Output the (x, y) coordinate of the center of the cell containing the given text.  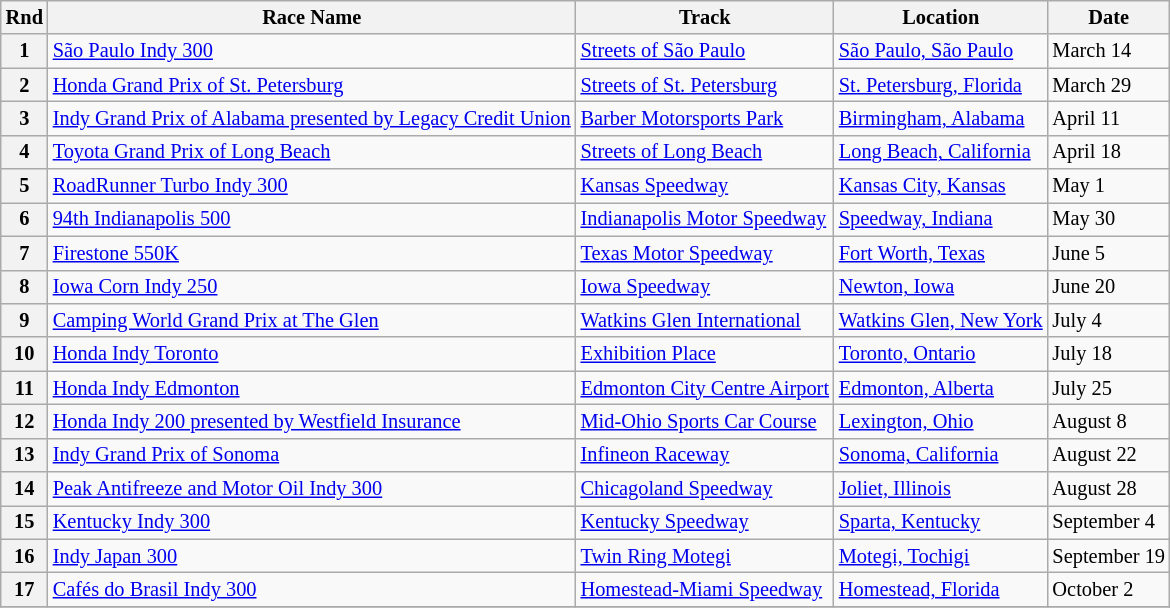
10 (24, 354)
Fort Worth, Texas (941, 253)
Firestone 550K (312, 253)
2 (24, 85)
October 2 (1109, 589)
Sonoma, California (941, 455)
Toyota Grand Prix of Long Beach (312, 152)
Indy Grand Prix of Alabama presented by Legacy Credit Union (312, 118)
4 (24, 152)
Joliet, Illinois (941, 489)
3 (24, 118)
Indy Grand Prix of Sonoma (312, 455)
Honda Indy Edmonton (312, 388)
Indy Japan 300 (312, 556)
6 (24, 219)
Barber Motorsports Park (705, 118)
St. Petersburg, Florida (941, 85)
Toronto, Ontario (941, 354)
Homestead-Miami Speedway (705, 589)
Chicagoland Speedway (705, 489)
16 (24, 556)
Peak Antifreeze and Motor Oil Indy 300 (312, 489)
March 14 (1109, 51)
Honda Indy Toronto (312, 354)
Birmingham, Alabama (941, 118)
Sparta, Kentucky (941, 522)
Cafés do Brasil Indy 300 (312, 589)
April 18 (1109, 152)
Kentucky Indy 300 (312, 522)
June 5 (1109, 253)
July 25 (1109, 388)
May 30 (1109, 219)
August 22 (1109, 455)
Rnd (24, 17)
July 4 (1109, 320)
Exhibition Place (705, 354)
Race Name (312, 17)
9 (24, 320)
Speedway, Indiana (941, 219)
11 (24, 388)
8 (24, 287)
São Paulo Indy 300 (312, 51)
94th Indianapolis 500 (312, 219)
Motegi, Tochigi (941, 556)
Newton, Iowa (941, 287)
Edmonton City Centre Airport (705, 388)
Long Beach, California (941, 152)
13 (24, 455)
Track (705, 17)
Mid-Ohio Sports Car Course (705, 421)
Indianapolis Motor Speedway (705, 219)
RoadRunner Turbo Indy 300 (312, 186)
Watkins Glen International (705, 320)
Camping World Grand Prix at The Glen (312, 320)
7 (24, 253)
Streets of St. Petersburg (705, 85)
5 (24, 186)
Iowa Speedway (705, 287)
Infineon Raceway (705, 455)
Streets of Long Beach (705, 152)
May 1 (1109, 186)
17 (24, 589)
August 28 (1109, 489)
Kansas Speedway (705, 186)
Kansas City, Kansas (941, 186)
Honda Indy 200 presented by Westfield Insurance (312, 421)
September 4 (1109, 522)
Kentucky Speedway (705, 522)
Texas Motor Speedway (705, 253)
Honda Grand Prix of St. Petersburg (312, 85)
Location (941, 17)
Lexington, Ohio (941, 421)
Homestead, Florida (941, 589)
12 (24, 421)
Twin Ring Motegi (705, 556)
March 29 (1109, 85)
April 11 (1109, 118)
Iowa Corn Indy 250 (312, 287)
1 (24, 51)
15 (24, 522)
Watkins Glen, New York (941, 320)
September 19 (1109, 556)
Date (1109, 17)
Edmonton, Alberta (941, 388)
São Paulo, São Paulo (941, 51)
July 18 (1109, 354)
June 20 (1109, 287)
14 (24, 489)
Streets of São Paulo (705, 51)
August 8 (1109, 421)
